Provide the (x, y) coordinate of the cell's center where the given text is located.  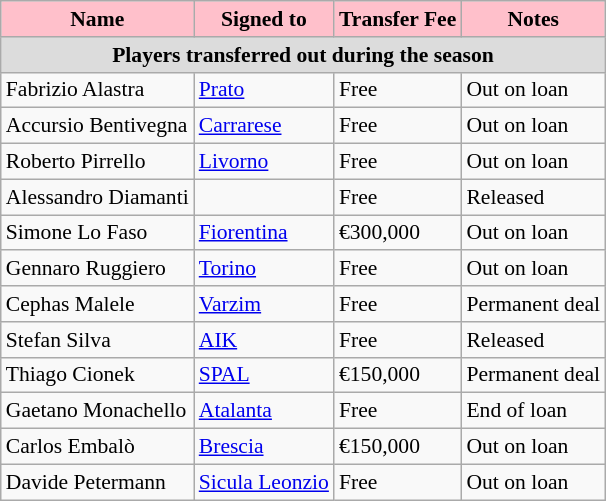
AIK (264, 340)
Name (98, 19)
Accursio Bentivegna (98, 126)
Simone Lo Faso (98, 233)
Sicula Leonzio (264, 482)
Cephas Malele (98, 304)
Gaetano Monachello (98, 411)
€300,000 (398, 233)
Signed to (264, 19)
Varzim (264, 304)
Players transferred out during the season (303, 55)
Livorno (264, 162)
Carrarese (264, 126)
SPAL (264, 375)
Atalanta (264, 411)
Notes (533, 19)
Carlos Embalò (98, 447)
Roberto Pirrello (98, 162)
Transfer Fee (398, 19)
Brescia (264, 447)
Torino (264, 269)
Davide Petermann (98, 482)
Alessandro Diamanti (98, 197)
End of loan (533, 411)
Gennaro Ruggiero (98, 269)
Fiorentina (264, 233)
Prato (264, 90)
Thiago Cionek (98, 375)
Stefan Silva (98, 340)
Fabrizio Alastra (98, 90)
